Output the (x, y) coordinate of the center of the cell containing the given text.  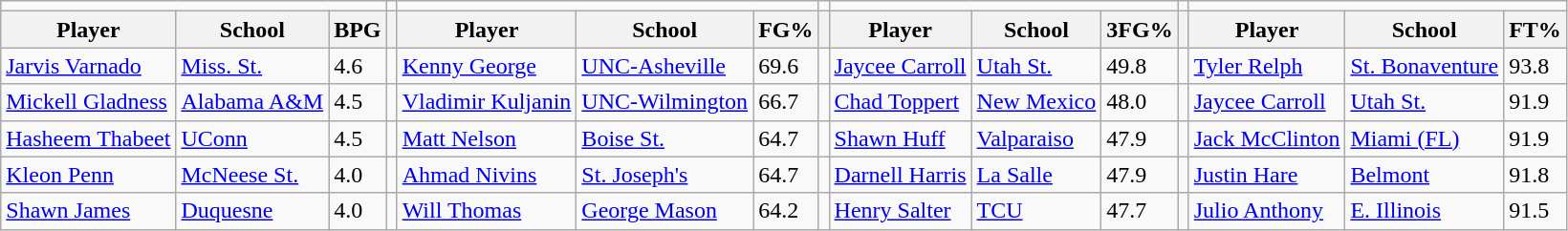
Justin Hare (1267, 175)
93.8 (1535, 66)
McNeese St. (252, 175)
64.2 (786, 211)
91.8 (1535, 175)
48.0 (1140, 102)
Jack McClinton (1267, 138)
3FG% (1140, 30)
Hasheem Thabeet (88, 138)
91.5 (1535, 211)
Tyler Relph (1267, 66)
Mickell Gladness (88, 102)
Chad Toppert (901, 102)
UNC-Wilmington (665, 102)
Alabama A&M (252, 102)
Shawn Huff (901, 138)
Duquesne (252, 211)
Julio Anthony (1267, 211)
69.6 (786, 66)
Matt Nelson (487, 138)
66.7 (786, 102)
Darnell Harris (901, 175)
Miss. St. (252, 66)
BPG (358, 30)
St. Joseph's (665, 175)
49.8 (1140, 66)
Belmont (1425, 175)
Henry Salter (901, 211)
4.6 (358, 66)
St. Bonaventure (1425, 66)
47.7 (1140, 211)
Shawn James (88, 211)
E. Illinois (1425, 211)
TCU (1036, 211)
New Mexico (1036, 102)
Kenny George (487, 66)
La Salle (1036, 175)
FG% (786, 30)
George Mason (665, 211)
Will Thomas (487, 211)
UNC-Asheville (665, 66)
Miami (FL) (1425, 138)
FT% (1535, 30)
UConn (252, 138)
Ahmad Nivins (487, 175)
Boise St. (665, 138)
Kleon Penn (88, 175)
Valparaiso (1036, 138)
Vladimir Kuljanin (487, 102)
Jarvis Varnado (88, 66)
